Extract the [X, Y] coordinate from the center of the cell holding the provided text.  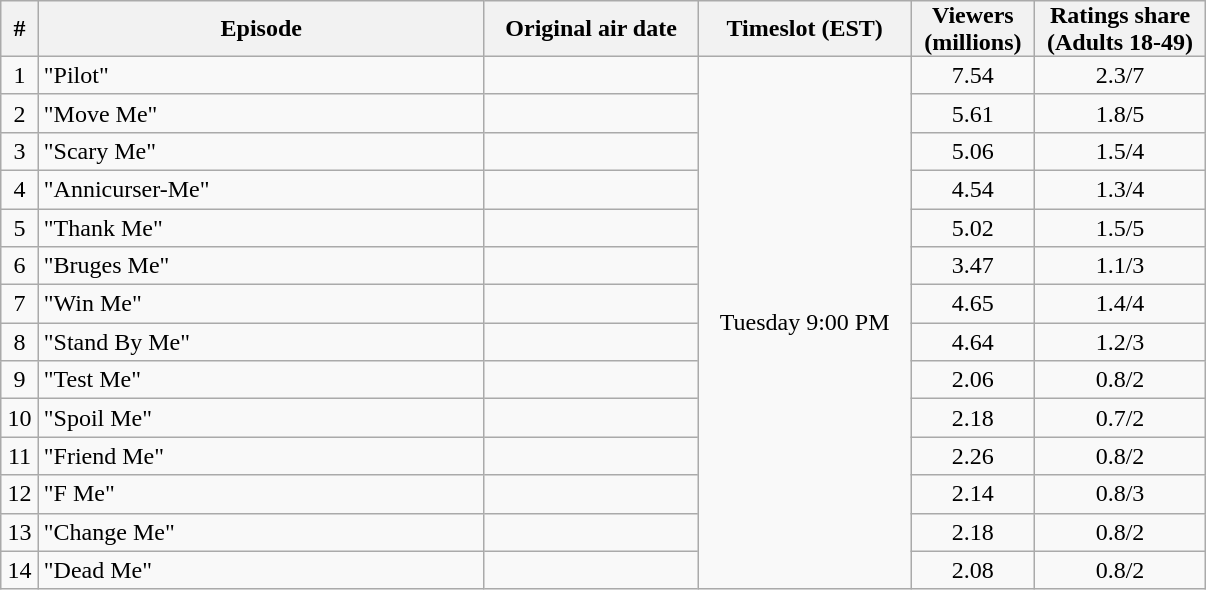
"Move Me" [261, 113]
0.7/2 [1120, 418]
3.47 [972, 266]
"Dead Me" [261, 570]
7.54 [972, 75]
1.5/5 [1120, 227]
5.06 [972, 151]
1.3/4 [1120, 189]
"Pilot" [261, 75]
"Friend Me" [261, 456]
14 [20, 570]
1.4/4 [1120, 304]
2 [20, 113]
# [20, 29]
"Scary Me" [261, 151]
2.26 [972, 456]
1.5/4 [1120, 151]
"Change Me" [261, 532]
Viewers(millions) [972, 29]
2.14 [972, 494]
4.65 [972, 304]
"Win Me" [261, 304]
"Stand By Me" [261, 342]
1 [20, 75]
6 [20, 266]
"Bruges Me" [261, 266]
4.54 [972, 189]
Tuesday 9:00 PM [805, 322]
"Thank Me" [261, 227]
7 [20, 304]
9 [20, 380]
10 [20, 418]
"Annicurser-Me" [261, 189]
5.61 [972, 113]
2.06 [972, 380]
1.2/3 [1120, 342]
3 [20, 151]
11 [20, 456]
"Spoil Me" [261, 418]
"Test Me" [261, 380]
4 [20, 189]
Original air date [591, 29]
5.02 [972, 227]
4.64 [972, 342]
Timeslot (EST) [805, 29]
2.3/7 [1120, 75]
1.1/3 [1120, 266]
13 [20, 532]
0.8/3 [1120, 494]
2.08 [972, 570]
Episode [261, 29]
"F Me" [261, 494]
8 [20, 342]
Ratings share(Adults 18-49) [1120, 29]
12 [20, 494]
5 [20, 227]
1.8/5 [1120, 113]
